Search for the cell housing the specified text and yield its [x, y] center coordinate. 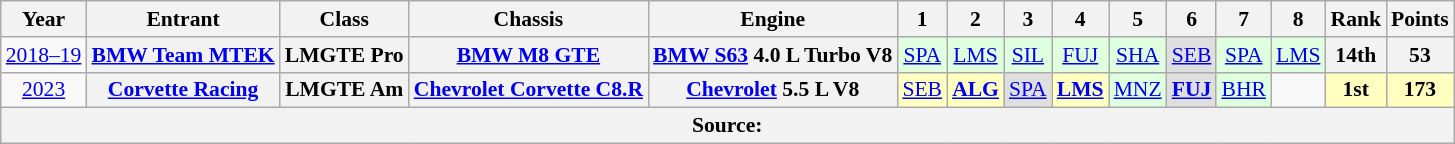
LMGTE Am [344, 90]
Chassis [528, 19]
8 [1298, 19]
Entrant [182, 19]
4 [1080, 19]
1 [922, 19]
6 [1192, 19]
SHA [1138, 55]
1st [1356, 90]
MNZ [1138, 90]
BMW S63 4.0 L Turbo V8 [772, 55]
Year [44, 19]
2018–19 [44, 55]
BHR [1244, 90]
5 [1138, 19]
Rank [1356, 19]
Engine [772, 19]
Source: [728, 126]
2 [976, 19]
7 [1244, 19]
ALG [976, 90]
Chevrolet 5.5 L V8 [772, 90]
Class [344, 19]
Corvette Racing [182, 90]
SIL [1028, 55]
LMGTE Pro [344, 55]
BMW Team MTEK [182, 55]
53 [1420, 55]
2023 [44, 90]
Chevrolet Corvette C8.R [528, 90]
14th [1356, 55]
Points [1420, 19]
BMW M8 GTE [528, 55]
3 [1028, 19]
173 [1420, 90]
